Pinpoint the cell where the given text exists, returning its (x, y) midpoint coordinate. 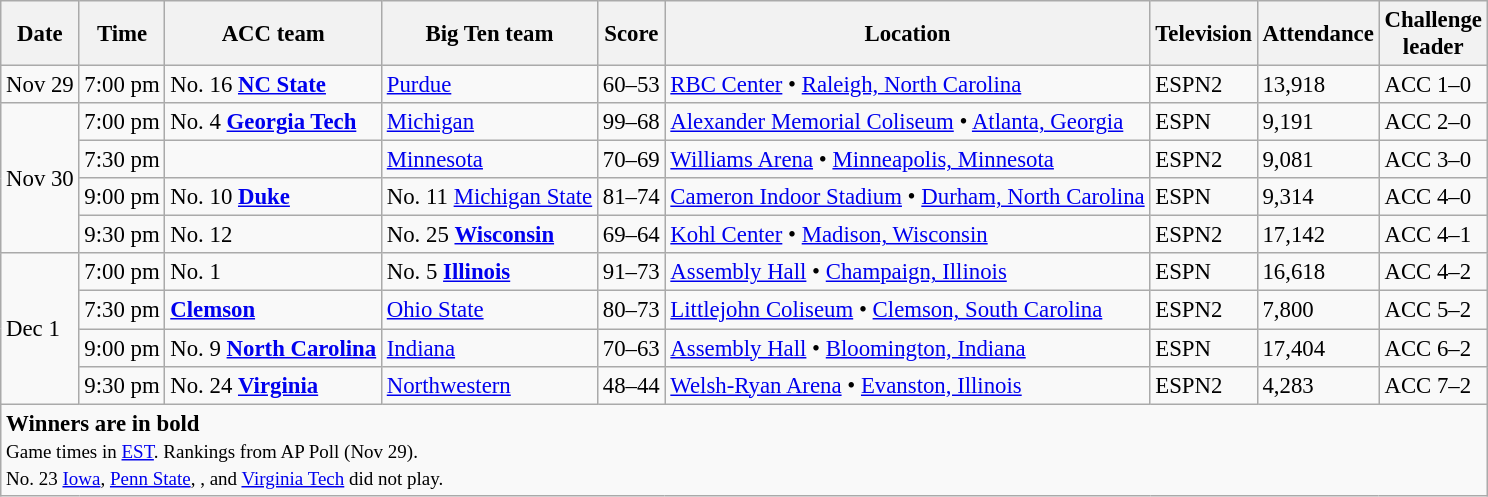
70–63 (631, 348)
Kohl Center • Madison, Wisconsin (908, 235)
No. 12 (273, 235)
ACC 4–1 (1433, 235)
60–53 (631, 85)
Cameron Indoor Stadium • Durham, North Carolina (908, 197)
99–68 (631, 122)
Northwestern (489, 385)
Littlejohn Coliseum • Clemson, South Carolina (908, 310)
Alexander Memorial Coliseum • Atlanta, Georgia (908, 122)
Score (631, 34)
No. 9 North Carolina (273, 348)
Winners are in boldGame times in EST. Rankings from AP Poll (Nov 29).No. 23 Iowa, Penn State, , and Virginia Tech did not play. (744, 450)
9,314 (1318, 197)
Assembly Hall • Bloomington, Indiana (908, 348)
ACC 4–0 (1433, 197)
Nov 30 (40, 178)
ACC team (273, 34)
RBC Center • Raleigh, North Carolina (908, 85)
ACC 5–2 (1433, 310)
No. 25 Wisconsin (489, 235)
ACC 1–0 (1433, 85)
17,404 (1318, 348)
Television (1204, 34)
No. 5 Illinois (489, 273)
9,191 (1318, 122)
4,283 (1318, 385)
Williams Arena • Minneapolis, Minnesota (908, 160)
Dec 1 (40, 329)
Minnesota (489, 160)
48–44 (631, 385)
80–73 (631, 310)
16,618 (1318, 273)
Welsh-Ryan Arena • Evanston, Illinois (908, 385)
Big Ten team (489, 34)
No. 10 Duke (273, 197)
No. 24 Virginia (273, 385)
No. 11 Michigan State (489, 197)
Clemson (273, 310)
No. 16 NC State (273, 85)
No. 1 (273, 273)
Purdue (489, 85)
69–64 (631, 235)
70–69 (631, 160)
No. 4 Georgia Tech (273, 122)
ACC 3–0 (1433, 160)
ACC 7–2 (1433, 385)
Challengeleader (1433, 34)
7,800 (1318, 310)
Time (122, 34)
Nov 29 (40, 85)
Assembly Hall • Champaign, Illinois (908, 273)
Ohio State (489, 310)
9,081 (1318, 160)
81–74 (631, 197)
17,142 (1318, 235)
Indiana (489, 348)
Location (908, 34)
13,918 (1318, 85)
91–73 (631, 273)
ACC 2–0 (1433, 122)
Michigan (489, 122)
ACC 4–2 (1433, 273)
Date (40, 34)
Attendance (1318, 34)
ACC 6–2 (1433, 348)
